Provide the (X, Y) coordinate of the cell's center where the given text is located.  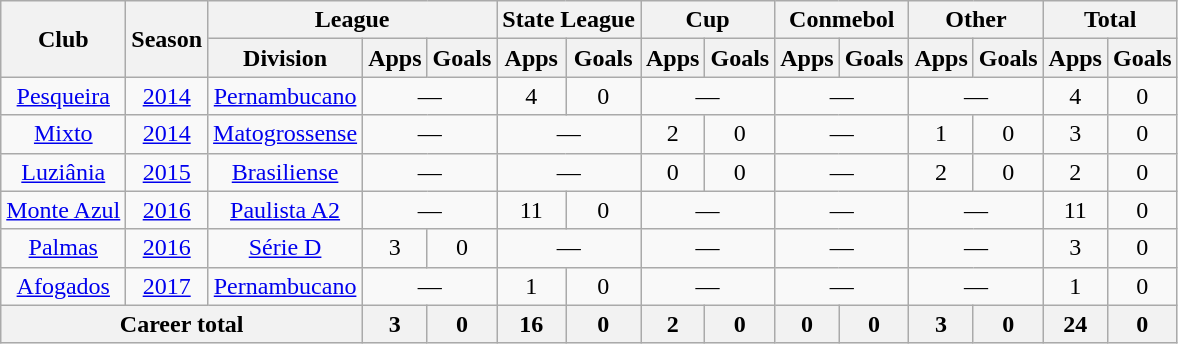
League (352, 20)
Matogrossense (286, 134)
Mixto (64, 134)
16 (532, 324)
Club (64, 39)
Total (1110, 20)
Palmas (64, 248)
Season (167, 39)
Pesqueira (64, 96)
2017 (167, 286)
Cup (707, 20)
Career total (182, 324)
Other (976, 20)
Brasiliense (286, 172)
Conmebol (842, 20)
Division (286, 58)
Luziânia (64, 172)
Série D (286, 248)
2015 (167, 172)
Monte Azul (64, 210)
Paulista A2 (286, 210)
State League (569, 20)
24 (1075, 324)
Afogados (64, 286)
